Return (X, Y) of the center of cell containing provided text 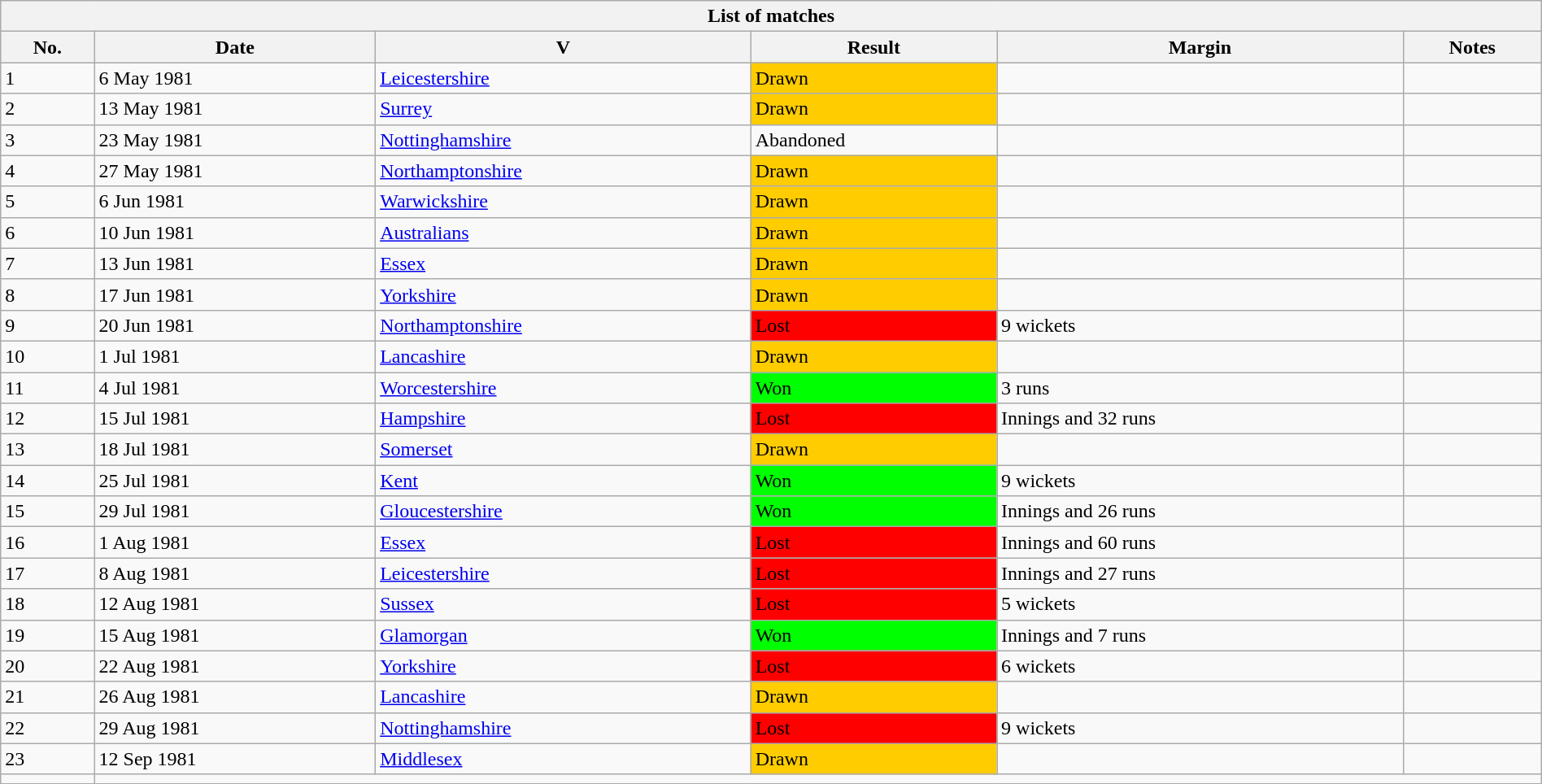
8 (47, 294)
Glamorgan (563, 635)
6 wickets (1200, 666)
5 wickets (1200, 604)
Australians (563, 233)
6 (47, 233)
Margin (1200, 47)
6 May 1981 (235, 78)
18 (47, 604)
3 (47, 140)
12 (47, 419)
Innings and 26 runs (1200, 512)
Kent (563, 481)
13 May 1981 (235, 109)
7 (47, 264)
11 (47, 388)
10 Jun 1981 (235, 233)
4 (47, 171)
22 (47, 728)
23 (47, 759)
15 (47, 512)
22 Aug 1981 (235, 666)
Innings and 7 runs (1200, 635)
1 Aug 1981 (235, 542)
Hampshire (563, 419)
20 Jun 1981 (235, 325)
Warwickshire (563, 202)
8 Aug 1981 (235, 573)
Gloucestershire (563, 512)
27 May 1981 (235, 171)
Surrey (563, 109)
4 Jul 1981 (235, 388)
Innings and 60 runs (1200, 542)
Date (235, 47)
15 Aug 1981 (235, 635)
23 May 1981 (235, 140)
V (563, 47)
1 Jul 1981 (235, 356)
List of matches (771, 16)
Sussex (563, 604)
13 Jun 1981 (235, 264)
Innings and 27 runs (1200, 573)
Innings and 32 runs (1200, 419)
Notes (1472, 47)
Middlesex (563, 759)
9 (47, 325)
19 (47, 635)
1 (47, 78)
Result (873, 47)
17 Jun 1981 (235, 294)
29 Aug 1981 (235, 728)
No. (47, 47)
Abandoned (873, 140)
20 (47, 666)
6 Jun 1981 (235, 202)
16 (47, 542)
17 (47, 573)
2 (47, 109)
21 (47, 697)
12 Sep 1981 (235, 759)
Somerset (563, 450)
13 (47, 450)
Worcestershire (563, 388)
10 (47, 356)
3 runs (1200, 388)
18 Jul 1981 (235, 450)
5 (47, 202)
25 Jul 1981 (235, 481)
26 Aug 1981 (235, 697)
15 Jul 1981 (235, 419)
14 (47, 481)
12 Aug 1981 (235, 604)
29 Jul 1981 (235, 512)
